Detect which cell encompasses the target text, then output its [X, Y] center coordinate. 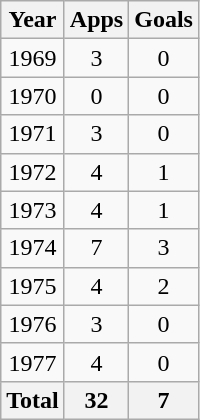
Total [33, 400]
1975 [33, 286]
Goals [164, 20]
1970 [33, 96]
1972 [33, 172]
1973 [33, 210]
1977 [33, 362]
1976 [33, 324]
Year [33, 20]
2 [164, 286]
32 [96, 400]
1971 [33, 134]
Apps [96, 20]
1974 [33, 248]
1969 [33, 58]
